Find where the given text appears and provide that cell's center as (x, y) coordinate. 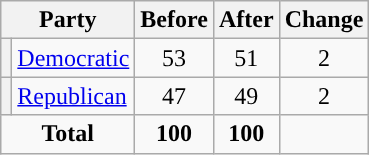
49 (246, 96)
Total (68, 134)
Party (68, 20)
After (246, 20)
Change (324, 20)
51 (246, 58)
53 (174, 58)
47 (174, 96)
Republican (74, 96)
Before (174, 20)
Democratic (74, 58)
